Provide the (X, Y) coordinate of the cell's center where the given text is located.  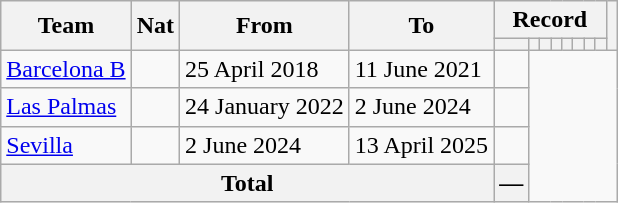
11 June 2021 (421, 69)
From (265, 26)
— (512, 183)
Nat (155, 26)
To (421, 26)
24 January 2022 (265, 107)
Las Palmas (66, 107)
25 April 2018 (265, 69)
Total (248, 183)
Record (550, 20)
Team (66, 26)
Sevilla (66, 145)
Barcelona B (66, 69)
13 April 2025 (421, 145)
